Determine the [x, y] coordinate at the center of the cell enclosing the given text.  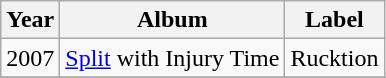
2007 [30, 58]
Split with Injury Time [172, 58]
Label [334, 20]
Rucktion [334, 58]
Year [30, 20]
Album [172, 20]
